Find where the given text appears and provide that cell's center as (x, y) coordinate. 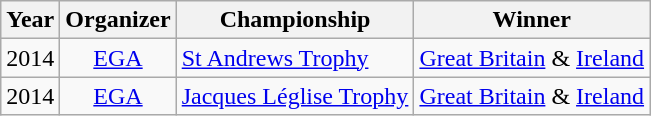
Year (30, 20)
Winner (532, 20)
Organizer (118, 20)
St Andrews Trophy (295, 58)
Jacques Léglise Trophy (295, 96)
Championship (295, 20)
